For the text-containing cell, return its midpoint in (x, y) coordinate format. 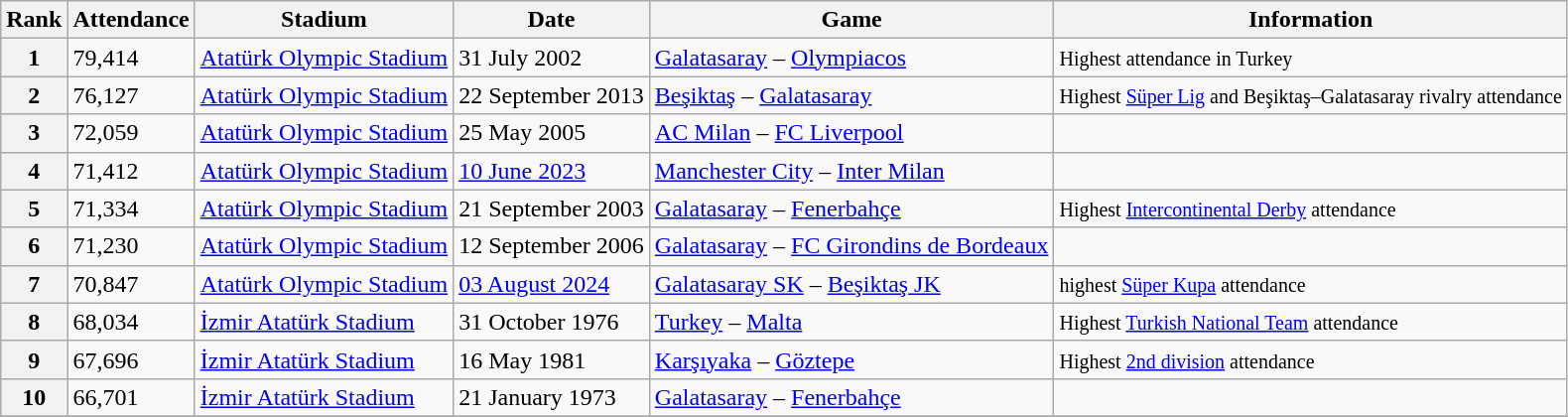
Galatasaray SK – Beşiktaş JK (851, 284)
71,412 (131, 171)
10 June 2023 (552, 171)
67,696 (131, 359)
79,414 (131, 58)
Highest Süper Lig and Beşiktaş–Galatasaray rivalry attendance (1310, 95)
10 (34, 397)
25 May 2005 (552, 133)
Highest attendance in Turkey (1310, 58)
72,059 (131, 133)
Rank (34, 20)
5 (34, 208)
16 May 1981 (552, 359)
Date (552, 20)
21 January 1973 (552, 397)
Galatasaray – FC Girondins de Bordeaux (851, 246)
12 September 2006 (552, 246)
3 (34, 133)
66,701 (131, 397)
70,847 (131, 284)
31 July 2002 (552, 58)
31 October 1976 (552, 322)
Game (851, 20)
9 (34, 359)
Attendance (131, 20)
71,230 (131, 246)
Information (1310, 20)
Manchester City – Inter Milan (851, 171)
4 (34, 171)
21 September 2003 (552, 208)
Highest 2nd division attendance (1310, 359)
7 (34, 284)
8 (34, 322)
2 (34, 95)
Stadium (324, 20)
22 September 2013 (552, 95)
1 (34, 58)
76,127 (131, 95)
68,034 (131, 322)
Beşiktaş – Galatasaray (851, 95)
Turkey – Malta (851, 322)
AC Milan – FC Liverpool (851, 133)
Galatasaray – Olympiacos (851, 58)
Karşıyaka – Göztepe (851, 359)
highest Süper Kupa attendance (1310, 284)
Highest Intercontinental Derby attendance (1310, 208)
Highest Turkish National Team attendance (1310, 322)
03 August 2024 (552, 284)
6 (34, 246)
71,334 (131, 208)
